Return the (X, Y) coordinate for the center point of the cell that contains the specified text.  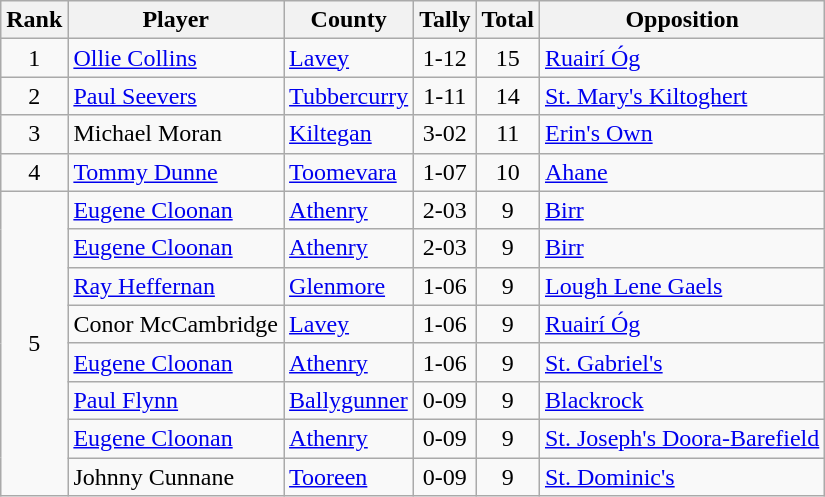
4 (34, 172)
Tally (445, 20)
Ray Heffernan (176, 286)
3 (34, 134)
Blackrock (682, 400)
1-07 (445, 172)
5 (34, 343)
11 (508, 134)
St. Mary's Kiltoghert (682, 96)
Kiltegan (349, 134)
Tubbercurry (349, 96)
Ahane (682, 172)
Glenmore (349, 286)
Erin's Own (682, 134)
Player (176, 20)
Lough Lene Gaels (682, 286)
Paul Seevers (176, 96)
St. Dominic's (682, 477)
14 (508, 96)
1 (34, 58)
St. Joseph's Doora-Barefield (682, 438)
Michael Moran (176, 134)
Paul Flynn (176, 400)
1-12 (445, 58)
Conor McCambridge (176, 324)
3-02 (445, 134)
Johnny Cunnane (176, 477)
Toomevara (349, 172)
Opposition (682, 20)
St. Gabriel's (682, 362)
Tooreen (349, 477)
15 (508, 58)
Ollie Collins (176, 58)
2 (34, 96)
Ballygunner (349, 400)
1-11 (445, 96)
County (349, 20)
Tommy Dunne (176, 172)
10 (508, 172)
Total (508, 20)
Rank (34, 20)
